For the text-containing cell, return its midpoint in [X, Y] coordinate format. 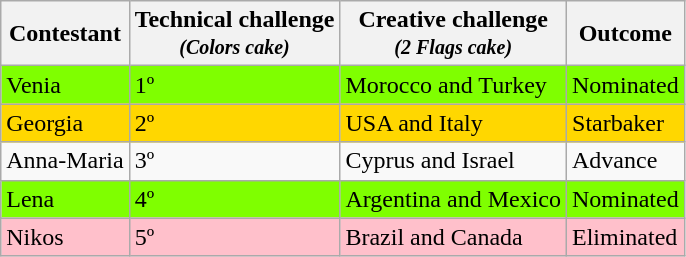
Creative challenge(2 Flags cake) [454, 34]
Morocco and Turkey [454, 85]
3º [234, 161]
Argentina and Mexico [454, 199]
Technical challenge(Colors cake) [234, 34]
Eliminated [626, 237]
Georgia [65, 123]
1º [234, 85]
4º [234, 199]
Starbaker [626, 123]
Venia [65, 85]
USA and Italy [454, 123]
Lena [65, 199]
Brazil and Canada [454, 237]
Advance [626, 161]
Outcome [626, 34]
Nikos [65, 237]
Contestant [65, 34]
2º [234, 123]
5º [234, 237]
Anna-Maria [65, 161]
Cyprus and Israel [454, 161]
